Locate the cell with the specified text and output its (x, y) center coordinate. 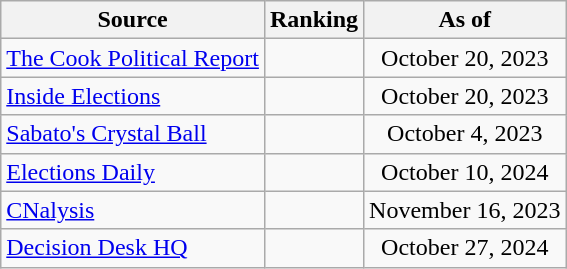
Sabato's Crystal Ball (133, 134)
Elections Daily (133, 172)
As of (465, 20)
October 10, 2024 (465, 172)
October 4, 2023 (465, 134)
The Cook Political Report (133, 58)
October 27, 2024 (465, 248)
Source (133, 20)
November 16, 2023 (465, 210)
CNalysis (133, 210)
Decision Desk HQ (133, 248)
Inside Elections (133, 96)
Ranking (314, 20)
